Find where the given text appears and provide that cell's center as [x, y] coordinate. 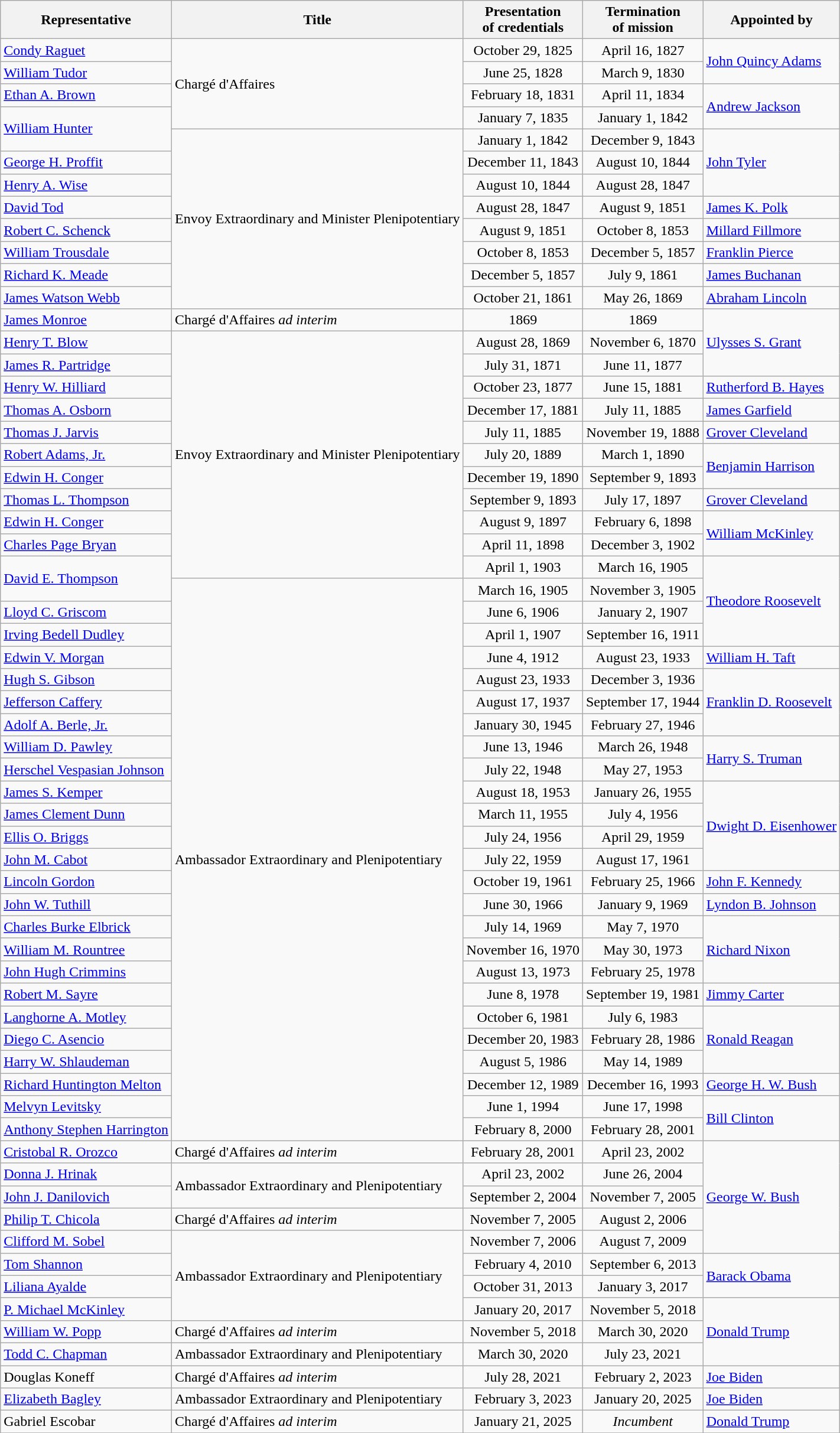
Terminationof mission [643, 20]
William McKinley [771, 533]
June 17, 1998 [643, 1107]
Ethan A. Brown [86, 95]
June 13, 1946 [523, 747]
September 2, 2004 [523, 1197]
August 5, 1986 [523, 1062]
July 23, 2021 [643, 1354]
May 7, 1970 [643, 927]
Melvyn Levitsky [86, 1107]
Clifford M. Sobel [86, 1242]
Richard Nixon [771, 949]
William Hunter [86, 129]
June 4, 1912 [523, 657]
David E. Thompson [86, 578]
October 6, 1981 [523, 1017]
Gabriel Escobar [86, 1422]
February 28, 1986 [643, 1040]
August 18, 1953 [523, 792]
Jimmy Carter [771, 994]
November 6, 1870 [643, 343]
David Tod [86, 207]
February 25, 1978 [643, 972]
Charles Burke Elbrick [86, 927]
May 27, 1953 [643, 770]
John M. Cabot [86, 859]
November 7, 2006 [523, 1242]
Franklin D. Roosevelt [771, 702]
Herschel Vespasian Johnson [86, 770]
Liliana Ayalde [86, 1287]
March 1, 1890 [643, 455]
John F. Kennedy [771, 882]
August 17, 1937 [523, 702]
John Tyler [771, 162]
William W. Popp [86, 1331]
Abraham Lincoln [771, 297]
Robert Adams, Jr. [86, 455]
September 16, 1911 [643, 634]
Ronald Reagan [771, 1039]
Donna J. Hrinak [86, 1174]
Henry T. Blow [86, 343]
Cristobal R. Orozco [86, 1152]
John J. Danilovich [86, 1197]
Diego C. Asencio [86, 1040]
December 17, 1881 [523, 410]
August 17, 1961 [643, 859]
July 20, 1889 [523, 455]
January 9, 1969 [643, 904]
Douglas Koneff [86, 1377]
James R. Partridge [86, 365]
Irving Bedell Dudley [86, 634]
James Monroe [86, 320]
October 21, 1861 [523, 297]
Millard Fillmore [771, 230]
April 16, 1827 [643, 50]
Andrew Jackson [771, 106]
Franklin Pierce [771, 252]
June 30, 1966 [523, 904]
John Quincy Adams [771, 61]
Benjamin Harrison [771, 466]
July 22, 1948 [523, 770]
George W. Bush [771, 1197]
August 28, 1869 [523, 343]
James Buchanan [771, 275]
James Clement Dunn [86, 815]
May 26, 1869 [643, 297]
January 20, 2017 [523, 1309]
Bill Clinton [771, 1118]
June 26, 2004 [643, 1174]
July 4, 1956 [643, 815]
Dwight D. Eisenhower [771, 826]
February 18, 1831 [523, 95]
William D. Pawley [86, 747]
December 11, 1843 [523, 162]
P. Michael McKinley [86, 1309]
Edwin V. Morgan [86, 657]
Thomas L. Thompson [86, 500]
January 20, 2025 [643, 1399]
February 4, 2010 [523, 1264]
Adolf A. Berle, Jr. [86, 725]
Barack Obama [771, 1275]
May 30, 1973 [643, 949]
July 22, 1959 [523, 859]
William Tudor [86, 73]
John Hugh Crimmins [86, 972]
December 20, 1983 [523, 1040]
Harry W. Shlaudeman [86, 1062]
James K. Polk [771, 207]
June 25, 1828 [523, 73]
Title [317, 20]
December 19, 1890 [523, 477]
July 14, 1969 [523, 927]
July 6, 1983 [643, 1017]
February 2, 2023 [643, 1377]
Hugh S. Gibson [86, 680]
Thomas J. Jarvis [86, 432]
March 26, 1948 [643, 747]
June 15, 1881 [643, 387]
Incumbent [643, 1422]
January 2, 1907 [643, 612]
Tom Shannon [86, 1264]
November 3, 1905 [643, 590]
April 29, 1959 [643, 837]
Chargé d'Affaires [317, 84]
March 9, 1830 [643, 73]
November 19, 1888 [643, 432]
George H. W. Bush [771, 1084]
June 1, 1994 [523, 1107]
April 11, 1898 [523, 545]
December 3, 1902 [643, 545]
February 27, 1946 [643, 725]
Lloyd C. Griscom [86, 612]
August 2, 2006 [643, 1219]
Henry W. Hilliard [86, 387]
Ellis O. Briggs [86, 837]
Lincoln Gordon [86, 882]
February 25, 1966 [643, 882]
Thomas A. Osborn [86, 410]
May 14, 1989 [643, 1062]
Harry S. Truman [771, 758]
August 13, 1973 [523, 972]
James S. Kemper [86, 792]
November 16, 1970 [523, 949]
John W. Tuthill [86, 904]
July 24, 1956 [523, 837]
December 9, 1843 [643, 140]
September 6, 2013 [643, 1264]
June 11, 1877 [643, 365]
Elizabeth Bagley [86, 1399]
Lyndon B. Johnson [771, 904]
January 3, 2017 [643, 1287]
Anthony Stephen Harrington [86, 1129]
William Trousdale [86, 252]
October 31, 2013 [523, 1287]
Philip T. Chicola [86, 1219]
February 3, 2023 [523, 1399]
June 8, 1978 [523, 994]
Theodore Roosevelt [771, 601]
Rutherford B. Hayes [771, 387]
March 11, 1955 [523, 815]
October 19, 1961 [523, 882]
Condy Raguet [86, 50]
January 21, 2025 [523, 1422]
January 30, 1945 [523, 725]
October 29, 1825 [523, 50]
Robert C. Schenck [86, 230]
Todd C. Chapman [86, 1354]
January 26, 1955 [643, 792]
July 31, 1871 [523, 365]
December 12, 1989 [523, 1084]
July 28, 2021 [523, 1377]
April 11, 1834 [643, 95]
Jefferson Caffery [86, 702]
August 7, 2009 [643, 1242]
Henry A. Wise [86, 185]
October 23, 1877 [523, 387]
Richard K. Meade [86, 275]
William H. Taft [771, 657]
December 16, 1993 [643, 1084]
April 1, 1907 [523, 634]
Langhorne A. Motley [86, 1017]
July 17, 1897 [643, 500]
Presentationof credentials [523, 20]
James Garfield [771, 410]
Robert M. Sayre [86, 994]
February 8, 2000 [523, 1129]
Richard Huntington Melton [86, 1084]
December 3, 1936 [643, 680]
Charles Page Bryan [86, 545]
William M. Rountree [86, 949]
July 9, 1861 [643, 275]
Representative [86, 20]
February 6, 1898 [643, 522]
Appointed by [771, 20]
George H. Proffit [86, 162]
June 6, 1906 [523, 612]
January 7, 1835 [523, 118]
September 19, 1981 [643, 994]
September 17, 1944 [643, 702]
Ulysses S. Grant [771, 343]
August 9, 1897 [523, 522]
April 1, 1903 [523, 567]
James Watson Webb [86, 297]
